Search for the cell housing the specified text and yield its [x, y] center coordinate. 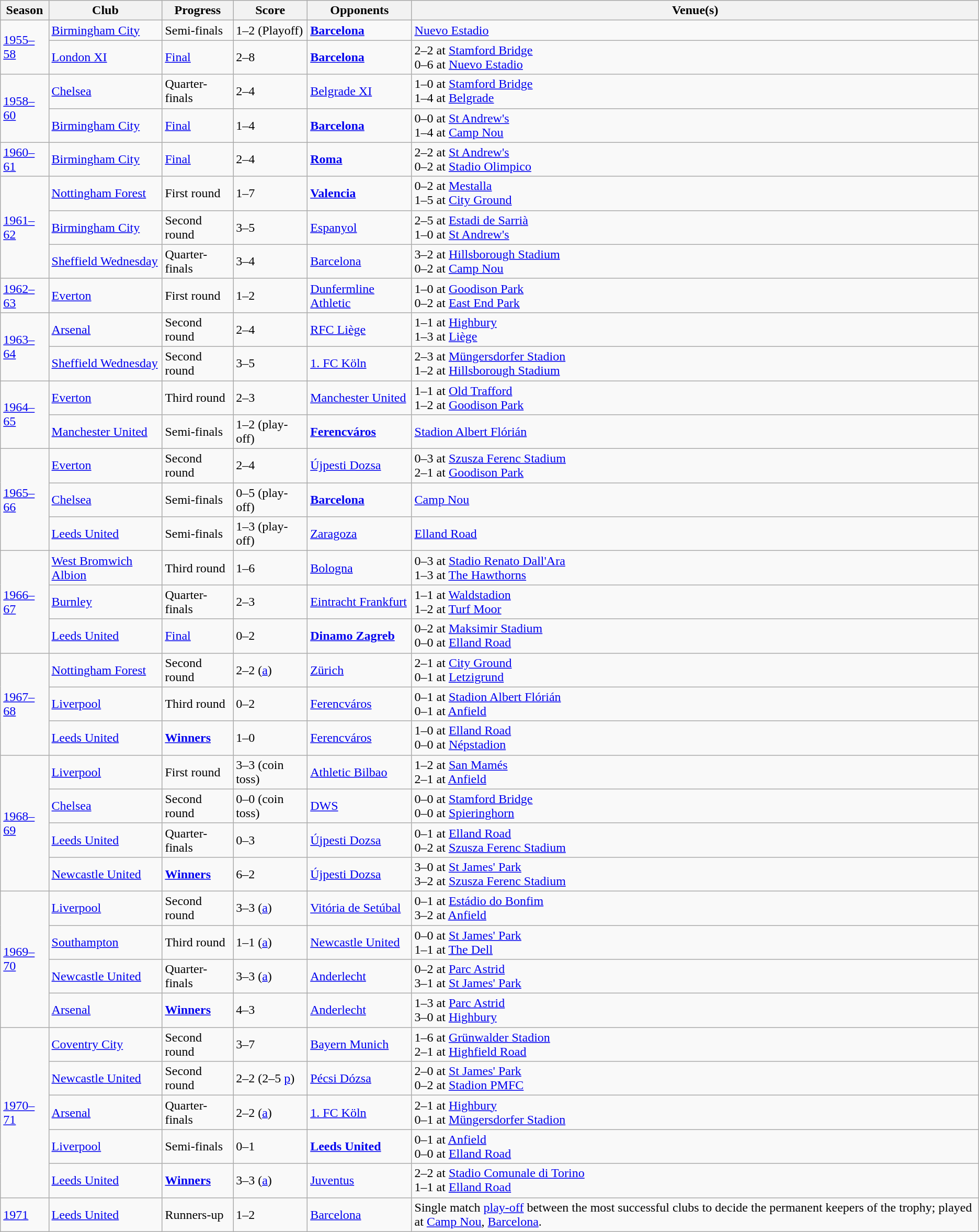
Dinamo Zagreb [360, 636]
1964–65 [25, 415]
2–1 at Highbury0–1 at Müngersdorfer Stadion [695, 1112]
0–1 [270, 1147]
West Bromwich Albion [106, 568]
3–2 at Hillsborough Stadium0–2 at Camp Nou [695, 262]
2–2 at St Andrew's0–2 at Stadio Olimpico [695, 159]
0–0 at St Andrew's1–4 at Camp Nou [695, 126]
Progress [198, 10]
1–2 at San Mamés2–1 at Anfield [695, 772]
London XI [106, 58]
1969–70 [25, 959]
Southampton [106, 942]
Roma [360, 159]
1–1 at Waldstadion1–2 at Turf Moor [695, 602]
Espanyol [360, 227]
0–5 (play-off) [270, 500]
1–1 at Highbury1–3 at Liège [695, 330]
1–3 (play-off) [270, 534]
1958–60 [25, 108]
1963–64 [25, 346]
Camp Nou [695, 500]
Vitória de Setúbal [360, 908]
Athletic Bilbao [360, 772]
2–5 at Estadi de Sarrià1–0 at St Andrew's [695, 227]
0–2 at Maksimir Stadium0–0 at Elland Road [695, 636]
1962–63 [25, 295]
1–6 at Grünwalder Stadion2–1 at Highfield Road [695, 1044]
DWS [360, 806]
1–0 at Stamford Bridge1–4 at Belgrade [695, 91]
Venue(s) [695, 10]
Coventry City [106, 1044]
Elland Road [695, 534]
1–3 at Parc Astrid3–0 at Highbury [695, 1011]
1–2 (Playoff) [270, 30]
Opponents [360, 10]
3–0 at St James' Park3–2 at Szusza Ferenc Stadium [695, 874]
1–0 [270, 738]
4–3 [270, 1011]
1966–67 [25, 602]
Burnley [106, 602]
0–0 at St James' Park1–1 at The Dell [695, 942]
6–2 [270, 874]
Valencia [360, 194]
0–0 (coin toss) [270, 806]
1961–62 [25, 227]
1–6 [270, 568]
Belgrade XI [360, 91]
2–2 at Stamford Bridge0–6 at Nuevo Estadio [695, 58]
Stadion Albert Flórián [695, 432]
0–1 at Stadion Albert Flórián0–1 at Anfield [695, 704]
Club [106, 10]
1–7 [270, 194]
0–1 at Elland Road0–2 at Szusza Ferenc Stadium [695, 840]
Runners-up [198, 1215]
Zürich [360, 670]
Dunfermline Athletic [360, 295]
0–2 at Parc Astrid3–1 at St James' Park [695, 976]
Bayern Munich [360, 1044]
1968–69 [25, 823]
1967–68 [25, 704]
1–4 [270, 126]
3–4 [270, 262]
2–2 (2–5 p) [270, 1079]
1–1 at Old Trafford1–2 at Goodison Park [695, 398]
0–0 at Stamford Bridge0–0 at Spieringhorn [695, 806]
0–2 at Mestalla1–5 at City Ground [695, 194]
1971 [25, 1215]
2–8 [270, 58]
2–1 at City Ground0–1 at Letzigrund [695, 670]
0–3 at Szusza Ferenc Stadium2–1 at Goodison Park [695, 466]
1965–66 [25, 500]
Season [25, 10]
Single match play-off between the most successful clubs to decide the permanent keepers of the trophy; played at Camp Nou, Barcelona. [695, 1215]
1970–71 [25, 1112]
Juventus [360, 1180]
Eintracht Frankfurt [360, 602]
RFC Liège [360, 330]
2–0 at St James' Park0–2 at Stadion PMFC [695, 1079]
3–7 [270, 1044]
0–1 at Anfield0–0 at Elland Road [695, 1147]
1960–61 [25, 159]
1955–58 [25, 47]
Zaragoza [360, 534]
1–1 (a) [270, 942]
Score [270, 10]
Pécsi Dózsa [360, 1079]
Nuevo Estadio [695, 30]
3–3 (coin toss) [270, 772]
0–1 at Estádio do Bonfim3–2 at Anfield [695, 908]
0–3 at Stadio Renato Dall'Ara1–3 at The Hawthorns [695, 568]
Bologna [360, 568]
2–3 at Müngersdorfer Stadion1–2 at Hillsborough Stadium [695, 363]
2–2 at Stadio Comunale di Torino1–1 at Elland Road [695, 1180]
1–2 (play-off) [270, 432]
1–0 at Goodison Park0–2 at East End Park [695, 295]
1–0 at Elland Road0–0 at Népstadion [695, 738]
0–3 [270, 840]
